For the text-containing cell, return its midpoint in [x, y] coordinate format. 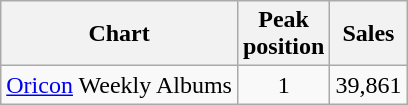
39,861 [368, 85]
Sales [368, 34]
Peakposition [283, 34]
Oricon Weekly Albums [120, 85]
Chart [120, 34]
1 [283, 85]
